Identify which cell holds the provided text, then report its [X, Y] central coordinate. 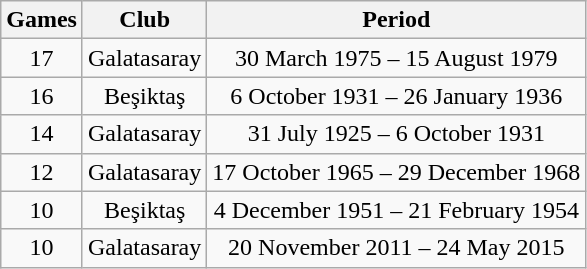
Period [396, 20]
6 October 1931 – 26 January 1936 [396, 96]
Club [144, 20]
31 July 1925 – 6 October 1931 [396, 134]
20 November 2011 – 24 May 2015 [396, 248]
17 [42, 58]
30 March 1975 – 15 August 1979 [396, 58]
17 October 1965 – 29 December 1968 [396, 172]
12 [42, 172]
4 December 1951 – 21 February 1954 [396, 210]
14 [42, 134]
Games [42, 20]
16 [42, 96]
